Provide the [X, Y] coordinate of the cell's center where the given text is located.  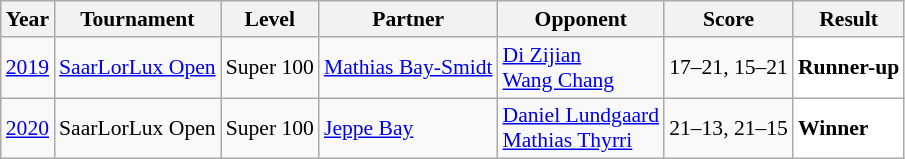
Mathias Bay-Smidt [408, 68]
Tournament [138, 19]
Di Zijian Wang Chang [582, 68]
Runner-up [848, 68]
Year [28, 19]
Level [270, 19]
Result [848, 19]
Score [728, 19]
Winner [848, 128]
Partner [408, 19]
Opponent [582, 19]
2020 [28, 128]
2019 [28, 68]
21–13, 21–15 [728, 128]
Daniel Lundgaard Mathias Thyrri [582, 128]
Jeppe Bay [408, 128]
17–21, 15–21 [728, 68]
